Detect which cell encompasses the target text, then output its [x, y] center coordinate. 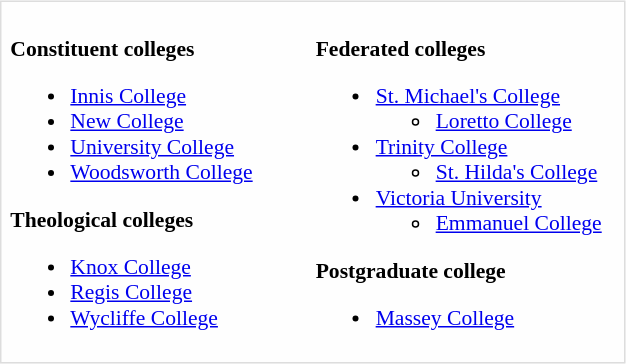
Constituent collegesInnis CollegeNew CollegeUniversity CollegeWoodsworth CollegeTheological collegesKnox CollegeRegis CollegeWycliffe College [160, 182]
